Return the (X, Y) coordinate for the center point of the cell that contains the specified text.  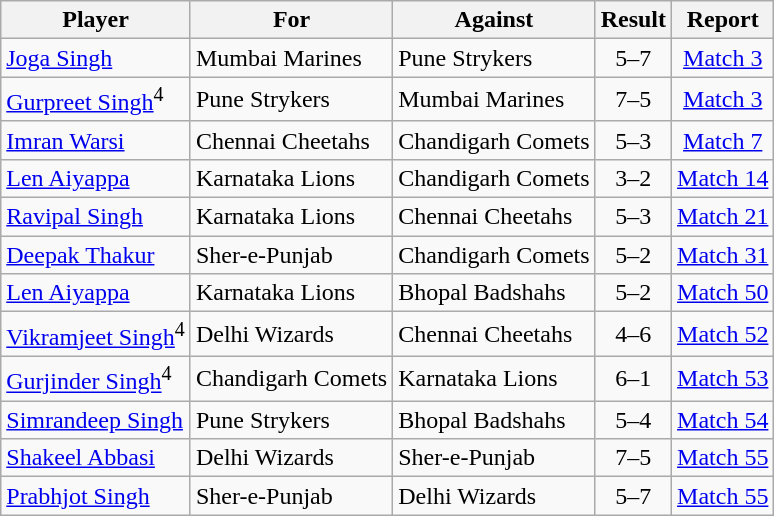
Gurjinder Singh4 (96, 378)
Match 52 (723, 334)
Vikramjeet Singh4 (96, 334)
Match 50 (723, 293)
Imran Warsi (96, 140)
Match 21 (723, 217)
Joga Singh (96, 58)
Deepak Thakur (96, 255)
Result (633, 20)
6–1 (633, 378)
Match 54 (723, 420)
Player (96, 20)
Match 53 (723, 378)
Report (723, 20)
Match 31 (723, 255)
Match 7 (723, 140)
Ravipal Singh (96, 217)
Prabhjot Singh (96, 496)
For (291, 20)
4–6 (633, 334)
Simrandeep Singh (96, 420)
Against (494, 20)
Shakeel Abbasi (96, 458)
Match 14 (723, 178)
5–4 (633, 420)
3–2 (633, 178)
Gurpreet Singh4 (96, 100)
